Scan for the cell matching the given text and deliver its [X, Y] coordinate at center. 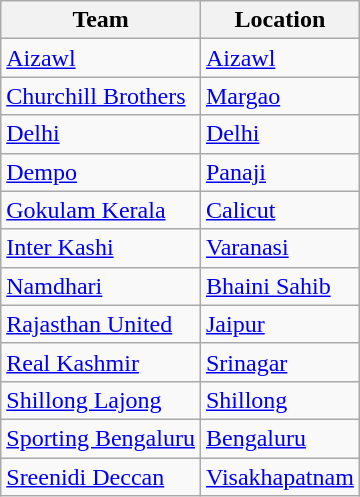
Real Kashmir [101, 362]
Jaipur [280, 324]
Rajasthan United [101, 324]
Team [101, 20]
Dempo [101, 172]
Visakhapatnam [280, 477]
Srinagar [280, 362]
Shillong [280, 400]
Margao [280, 96]
Bengaluru [280, 438]
Churchill Brothers [101, 96]
Varanasi [280, 248]
Gokulam Kerala [101, 210]
Calicut [280, 210]
Shillong Lajong [101, 400]
Inter Kashi [101, 248]
Panaji [280, 172]
Bhaini Sahib [280, 286]
Namdhari [101, 286]
Location [280, 20]
Sreenidi Deccan [101, 477]
Sporting Bengaluru [101, 438]
